Return the [x, y] coordinate for the center point of the cell that contains the specified text.  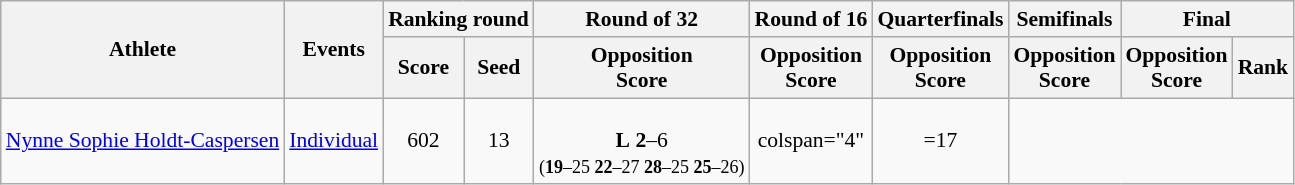
Semifinals [1064, 19]
Rank [1264, 68]
Athlete [143, 50]
602 [424, 142]
Round of 32 [642, 19]
=17 [940, 142]
Round of 16 [810, 19]
Final [1206, 19]
Nynne Sophie Holdt-Caspersen [143, 142]
Seed [499, 68]
Score [424, 68]
Events [334, 50]
colspan="4" [810, 142]
Ranking round [458, 19]
Quarterfinals [940, 19]
Individual [334, 142]
L 2–6 (19–25 22–27 28–25 25–26) [642, 142]
13 [499, 142]
